Output the [X, Y] coordinate of the center of the cell containing the given text.  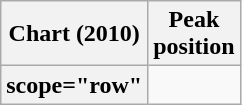
Peakposition [194, 34]
scope="row" [74, 85]
Chart (2010) [74, 34]
